Provide the (x, y) coordinate of the cell's center where the given text is located.  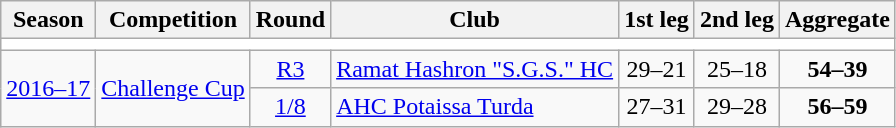
29–21 (657, 69)
Challenge Cup (173, 88)
Season (48, 20)
Aggregate (837, 20)
56–59 (837, 107)
Ramat Hashron "S.G.S." HC (475, 69)
25–18 (736, 69)
2016–17 (48, 88)
Round (290, 20)
Competition (173, 20)
27–31 (657, 107)
2nd leg (736, 20)
AHC Potaissa Turda (475, 107)
1st leg (657, 20)
Club (475, 20)
29–28 (736, 107)
1/8 (290, 107)
R3 (290, 69)
54–39 (837, 69)
